Return the (X, Y) coordinate for the center point of the cell that contains the specified text.  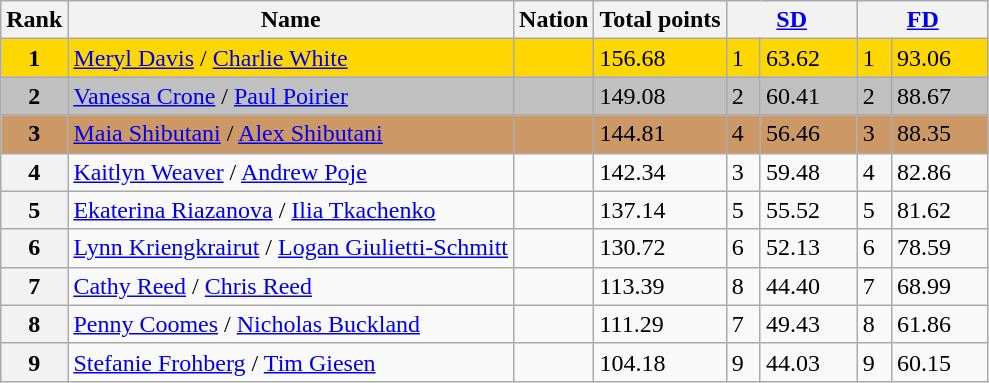
81.62 (940, 210)
Meryl Davis / Charlie White (291, 58)
130.72 (660, 248)
Penny Coomes / Nicholas Buckland (291, 324)
49.43 (808, 324)
55.52 (808, 210)
93.06 (940, 58)
149.08 (660, 96)
111.29 (660, 324)
88.67 (940, 96)
88.35 (940, 134)
44.40 (808, 286)
61.86 (940, 324)
Stefanie Frohberg / Tim Giesen (291, 362)
44.03 (808, 362)
113.39 (660, 286)
Kaitlyn Weaver / Andrew Poje (291, 172)
Name (291, 20)
63.62 (808, 58)
104.18 (660, 362)
SD (792, 20)
Rank (34, 20)
FD (922, 20)
60.41 (808, 96)
Total points (660, 20)
78.59 (940, 248)
52.13 (808, 248)
137.14 (660, 210)
Ekaterina Riazanova / Ilia Tkachenko (291, 210)
68.99 (940, 286)
144.81 (660, 134)
Nation (554, 20)
60.15 (940, 362)
156.68 (660, 58)
Vanessa Crone / Paul Poirier (291, 96)
Maia Shibutani / Alex Shibutani (291, 134)
56.46 (808, 134)
Lynn Kriengkrairut / Logan Giulietti-Schmitt (291, 248)
82.86 (940, 172)
59.48 (808, 172)
142.34 (660, 172)
Cathy Reed / Chris Reed (291, 286)
